Output the (x, y) coordinate of the center of the cell containing the given text.  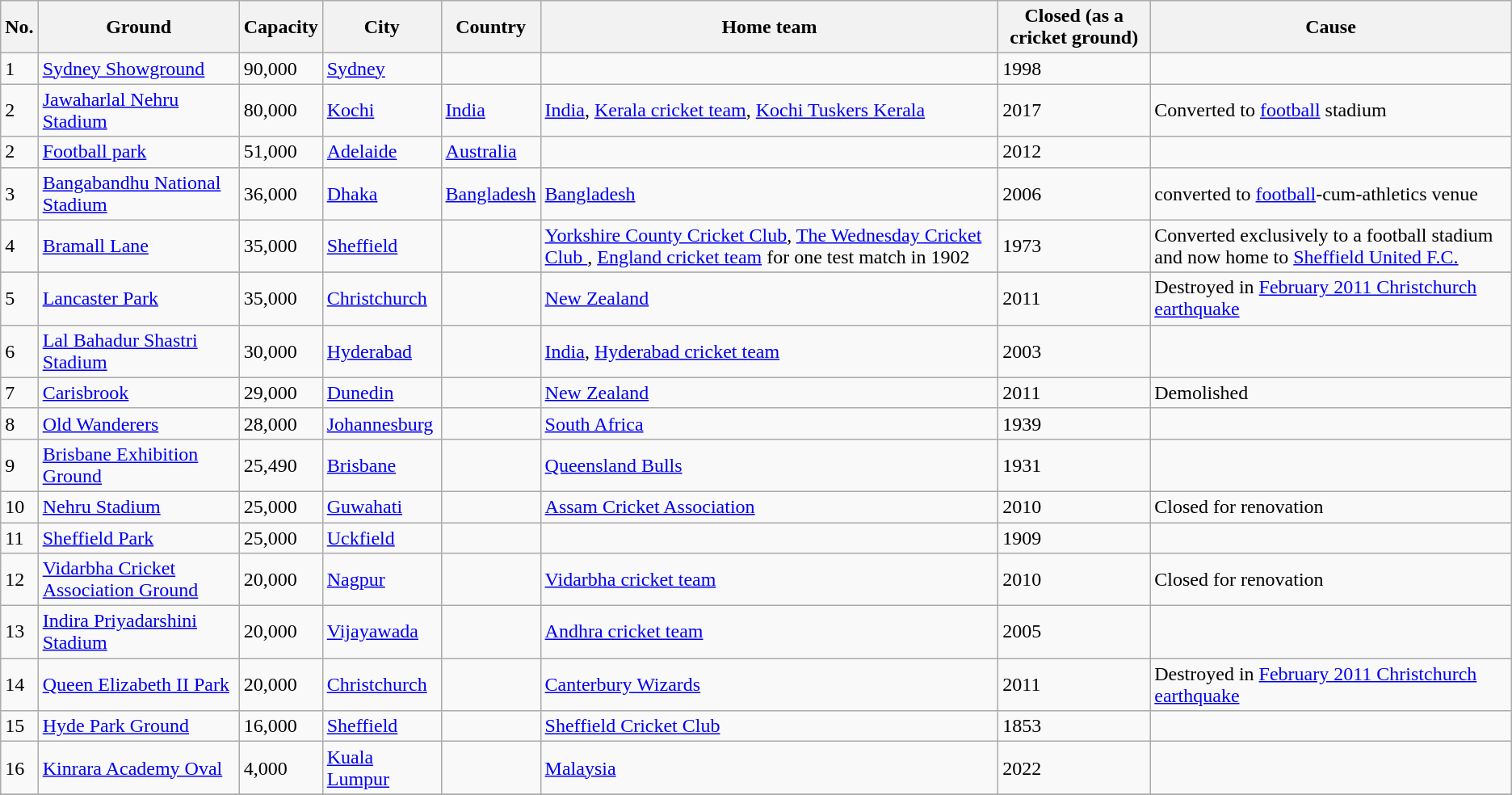
15 (19, 726)
Capacity (281, 27)
11 (19, 537)
Bangabandhu National Stadium (139, 194)
2012 (1074, 152)
90,000 (281, 69)
Malaysia (769, 768)
Converted exclusively to a football stadium and now home to Sheffield United F.C. (1331, 246)
Kinrara Academy Oval (139, 768)
Sheffield Cricket Club (769, 726)
1853 (1074, 726)
3 (19, 194)
Guwahati (381, 507)
Nehru Stadium (139, 507)
13 (19, 632)
1 (19, 69)
Bramall Lane (139, 246)
Indira Priyadarshini Stadium (139, 632)
Kochi (381, 110)
2003 (1074, 351)
Vidarbha Cricket Association Ground (139, 580)
Lal Bahadur Shastri Stadium (139, 351)
India, Hyderabad cricket team (769, 351)
51,000 (281, 152)
80,000 (281, 110)
Football park (139, 152)
36,000 (281, 194)
1939 (1074, 423)
Johannesburg (381, 423)
Yorkshire County Cricket Club, The Wednesday Cricket Club , England cricket team for one test match in 1902 (769, 246)
Australia (491, 152)
2022 (1074, 768)
Canterbury Wizards (769, 685)
Queensland Bulls (769, 465)
5 (19, 299)
Uckfield (381, 537)
Cause (1331, 27)
Vidarbha cricket team (769, 580)
2005 (1074, 632)
10 (19, 507)
Dunedin (381, 393)
Nagpur (381, 580)
Assam Cricket Association (769, 507)
30,000 (281, 351)
2006 (1074, 194)
Closed (as a cricket ground) (1074, 27)
Sydney Showground (139, 69)
Ground (139, 27)
India, Kerala cricket team, Kochi Tuskers Kerala (769, 110)
4,000 (281, 768)
4 (19, 246)
Brisbane Exhibition Ground (139, 465)
6 (19, 351)
Demolished (1331, 393)
Home team (769, 27)
1973 (1074, 246)
Adelaide (381, 152)
28,000 (281, 423)
14 (19, 685)
29,000 (281, 393)
Lancaster Park (139, 299)
Old Wanderers (139, 423)
Kuala Lumpur (381, 768)
8 (19, 423)
Jawaharlal Nehru Stadium (139, 110)
converted to football-cum-athletics venue (1331, 194)
India (491, 110)
12 (19, 580)
Andhra cricket team (769, 632)
1931 (1074, 465)
South Africa (769, 423)
25,490 (281, 465)
1909 (1074, 537)
Dhaka (381, 194)
16,000 (281, 726)
16 (19, 768)
Converted to football stadium (1331, 110)
No. (19, 27)
Carisbrook (139, 393)
7 (19, 393)
Queen Elizabeth II Park (139, 685)
1998 (1074, 69)
2017 (1074, 110)
Country (491, 27)
Hyde Park Ground (139, 726)
Sydney (381, 69)
Vijayawada (381, 632)
Brisbane (381, 465)
9 (19, 465)
Sheffield Park (139, 537)
City (381, 27)
Hyderabad (381, 351)
